Find where the given text appears and provide that cell's center as (x, y) coordinate. 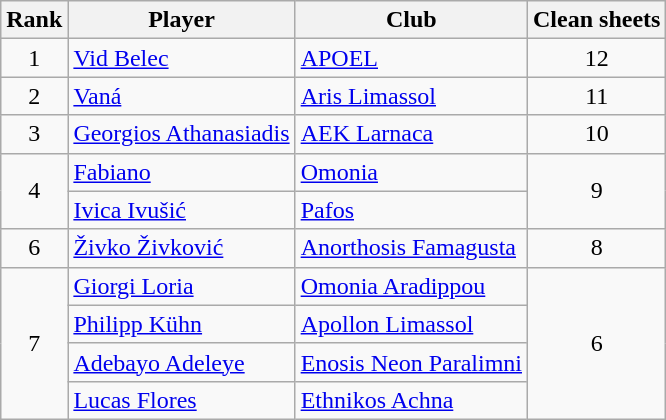
Rank (34, 20)
Enosis Neon Paralimni (411, 362)
Giorgi Loria (182, 286)
Vaná (182, 96)
Apollon Limassol (411, 324)
Ethnikos Achna (411, 400)
Živko Živković (182, 248)
Philipp Kühn (182, 324)
Georgios Athanasiadis (182, 134)
Fabiano (182, 172)
Clean sheets (597, 20)
10 (597, 134)
7 (34, 343)
8 (597, 248)
AEK Larnaca (411, 134)
Aris Limassol (411, 96)
Omonia Aradippou (411, 286)
Omonia (411, 172)
12 (597, 58)
3 (34, 134)
APOEL (411, 58)
1 (34, 58)
Ivica Ivušić (182, 210)
Adebayo Adeleye (182, 362)
Lucas Flores (182, 400)
Vid Belec (182, 58)
Pafos (411, 210)
Club (411, 20)
Player (182, 20)
9 (597, 191)
4 (34, 191)
Anorthosis Famagusta (411, 248)
2 (34, 96)
11 (597, 96)
